For the text-containing cell, return its midpoint in (x, y) coordinate format. 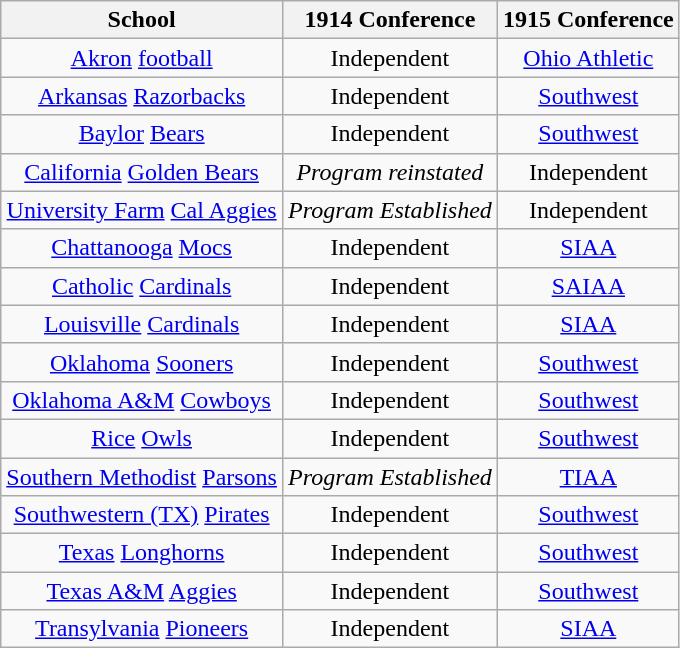
School (142, 20)
Oklahoma Sooners (142, 362)
TIAA (588, 477)
Chattanooga Mocs (142, 248)
Rice Owls (142, 438)
SAIAA (588, 286)
University Farm Cal Aggies (142, 210)
Texas A&M Aggies (142, 591)
Ohio Athletic (588, 58)
Program reinstated (390, 172)
1915 Conference (588, 20)
California Golden Bears (142, 172)
Oklahoma A&M Cowboys (142, 400)
Southwestern (TX) Pirates (142, 515)
Baylor Bears (142, 134)
Catholic Cardinals (142, 286)
1914 Conference (390, 20)
Southern Methodist Parsons (142, 477)
Arkansas Razorbacks (142, 96)
Transylvania Pioneers (142, 629)
Louisville Cardinals (142, 324)
Texas Longhorns (142, 553)
Akron football (142, 58)
